For the text-containing cell, return its midpoint in (X, Y) coordinate format. 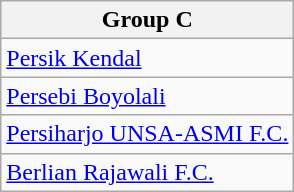
Berlian Rajawali F.C. (148, 172)
Persik Kendal (148, 58)
Group C (148, 20)
Persiharjo UNSA-ASMI F.C. (148, 134)
Persebi Boyolali (148, 96)
